Identify which cell holds the provided text, then report its (X, Y) central coordinate. 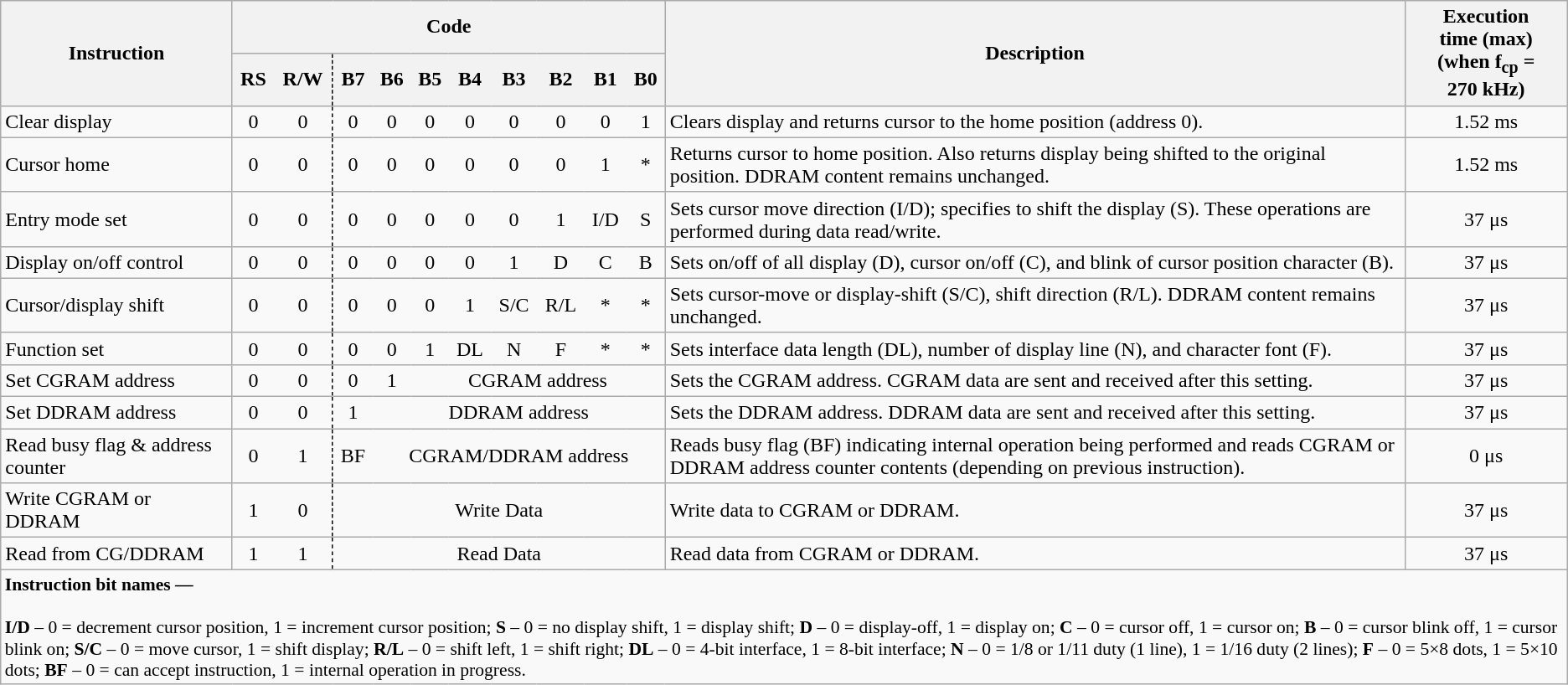
0 μs (1486, 456)
Write CGRAM or DDRAM (117, 511)
S/C (514, 305)
Write data to CGRAM or DDRAM. (1035, 511)
I/D (606, 219)
Returns cursor to home position. Also returns display being shifted to the original position. DDRAM content remains unchanged. (1035, 164)
D (561, 262)
Read from CG/DDRAM (117, 554)
C (606, 262)
Sets cursor-move or display-shift (S/C), shift direction (R/L). DDRAM content remains unchanged. (1035, 305)
B4 (470, 79)
Cursor/display shift (117, 305)
Read data from CGRAM or DDRAM. (1035, 554)
Description (1035, 54)
RS (253, 79)
Sets interface data length (DL), number of display line (N), and character font (F). (1035, 348)
Set DDRAM address (117, 413)
Read Data (499, 554)
CGRAM address (538, 380)
B (646, 262)
B5 (429, 79)
Function set (117, 348)
CGRAM/DDRAM address (519, 456)
Sets the DDRAM address. DDRAM data are sent and received after this setting. (1035, 413)
S (646, 219)
N (514, 348)
B6 (392, 79)
Code (449, 27)
B7 (353, 79)
Cursor home (117, 164)
Entry mode set (117, 219)
R/W (303, 79)
Write Data (499, 511)
Display on/off control (117, 262)
Clear display (117, 121)
B2 (561, 79)
Read busy flag & address counter (117, 456)
F (561, 348)
Set CGRAM address (117, 380)
B3 (514, 79)
BF (353, 456)
B1 (606, 79)
Execution time (max) (when fcp = 270 kHz) (1486, 54)
Sets on/off of all display (D), cursor on/off (C), and blink of cursor position character (B). (1035, 262)
Sets the CGRAM address. CGRAM data are sent and received after this setting. (1035, 380)
Clears display and returns cursor to the home position (address 0). (1035, 121)
DDRAM address (519, 413)
B0 (646, 79)
R/L (561, 305)
Sets cursor move direction (I/D); specifies to shift the display (S). These operations are performed during data read/write. (1035, 219)
Instruction (117, 54)
DL (470, 348)
